Provide the (x, y) coordinate of the cell's center where the given text is located.  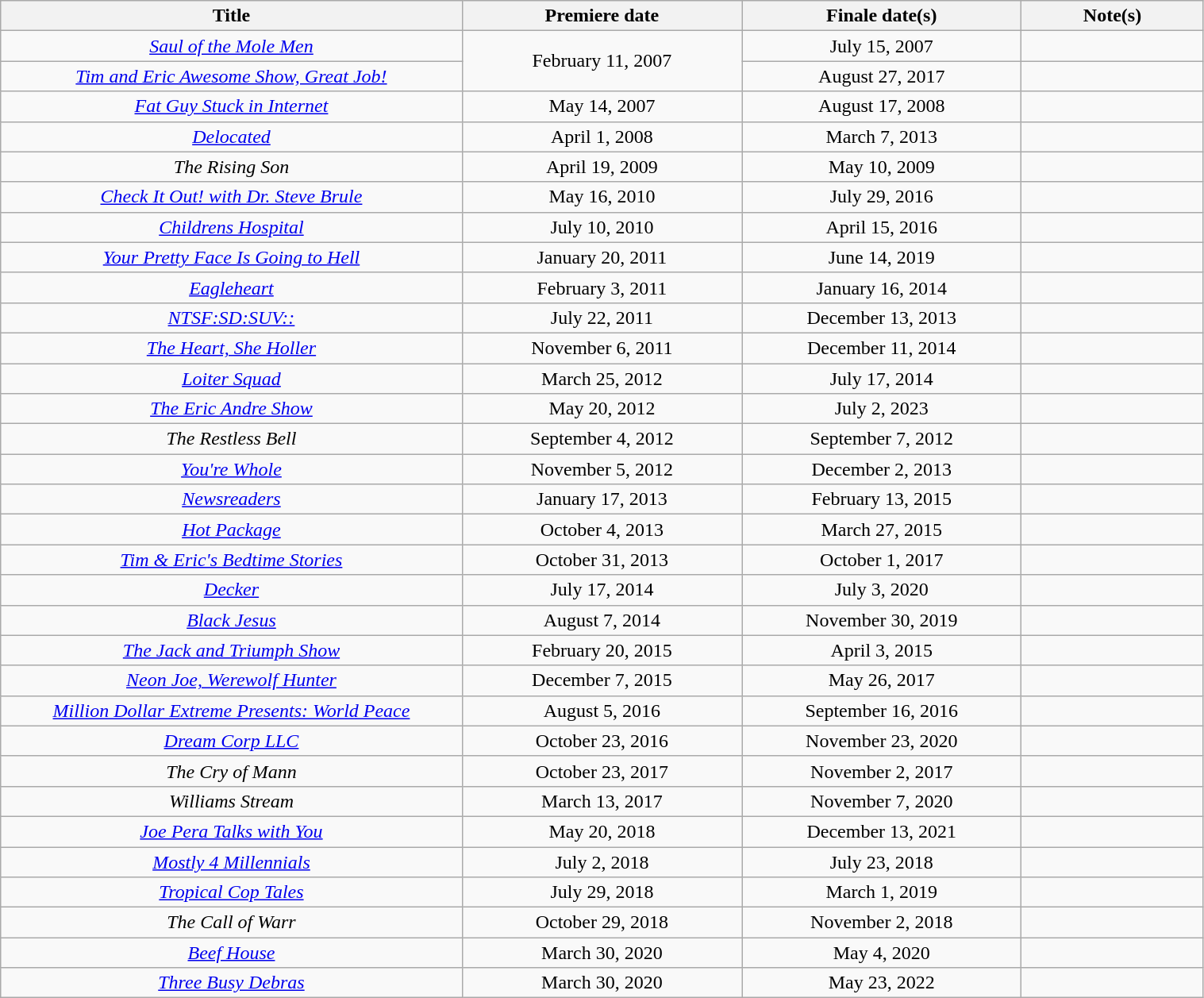
May 20, 2018 (602, 831)
Black Jesus (232, 620)
December 2, 2013 (882, 469)
August 7, 2014 (602, 620)
December 11, 2014 (882, 348)
September 4, 2012 (602, 439)
May 26, 2017 (882, 680)
You're Whole (232, 469)
April 19, 2009 (602, 167)
July 22, 2011 (602, 318)
The Rising Son (232, 167)
November 2, 2017 (882, 771)
Tim and Eric Awesome Show, Great Job! (232, 76)
February 20, 2015 (602, 650)
Three Busy Debras (232, 983)
December 7, 2015 (602, 680)
Neon Joe, Werewolf Hunter (232, 680)
March 25, 2012 (602, 379)
Million Dollar Extreme Presents: World Peace (232, 711)
The Eric Andre Show (232, 409)
May 4, 2020 (882, 953)
November 2, 2018 (882, 923)
Finale date(s) (882, 16)
November 5, 2012 (602, 469)
Saul of the Mole Men (232, 46)
May 16, 2010 (602, 197)
October 29, 2018 (602, 923)
The Call of Warr (232, 923)
November 30, 2019 (882, 620)
April 15, 2016 (882, 227)
Mostly 4 Millennials (232, 861)
July 23, 2018 (882, 861)
Williams Stream (232, 801)
April 1, 2008 (602, 137)
October 31, 2013 (602, 560)
Joe Pera Talks with You (232, 831)
October 23, 2016 (602, 741)
Decker (232, 590)
November 7, 2020 (882, 801)
May 14, 2007 (602, 106)
Note(s) (1113, 16)
February 13, 2015 (882, 499)
February 3, 2011 (602, 287)
May 23, 2022 (882, 983)
January 16, 2014 (882, 287)
July 2, 2023 (882, 409)
Loiter Squad (232, 379)
August 5, 2016 (602, 711)
Dream Corp LLC (232, 741)
September 16, 2016 (882, 711)
Check It Out! with Dr. Steve Brule (232, 197)
August 27, 2017 (882, 76)
October 1, 2017 (882, 560)
Your Pretty Face Is Going to Hell (232, 257)
Hot Package (232, 530)
January 20, 2011 (602, 257)
December 13, 2021 (882, 831)
NTSF:SD:SUV:: (232, 318)
April 3, 2015 (882, 650)
The Restless Bell (232, 439)
July 3, 2020 (882, 590)
July 2, 2018 (602, 861)
January 17, 2013 (602, 499)
May 20, 2012 (602, 409)
Fat Guy Stuck in Internet (232, 106)
July 29, 2018 (602, 892)
February 11, 2007 (602, 61)
March 1, 2019 (882, 892)
Tim & Eric's Bedtime Stories (232, 560)
August 17, 2008 (882, 106)
The Jack and Triumph Show (232, 650)
Delocated (232, 137)
Title (232, 16)
December 13, 2013 (882, 318)
The Cry of Mann (232, 771)
November 6, 2011 (602, 348)
September 7, 2012 (882, 439)
Childrens Hospital (232, 227)
March 7, 2013 (882, 137)
Newsreaders (232, 499)
Beef House (232, 953)
October 23, 2017 (602, 771)
June 14, 2019 (882, 257)
The Heart, She Holler (232, 348)
Eagleheart (232, 287)
November 23, 2020 (882, 741)
May 10, 2009 (882, 167)
October 4, 2013 (602, 530)
Tropical Cop Tales (232, 892)
July 15, 2007 (882, 46)
Premiere date (602, 16)
July 29, 2016 (882, 197)
March 13, 2017 (602, 801)
July 10, 2010 (602, 227)
March 27, 2015 (882, 530)
